Find where the given text appears and provide that cell's center as [X, Y] coordinate. 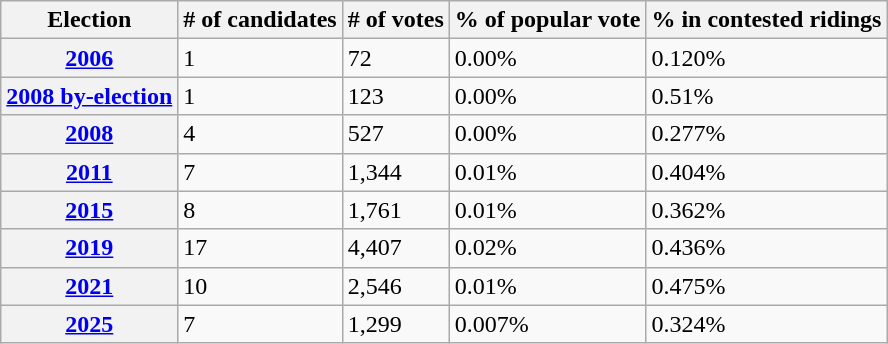
2011 [90, 172]
% in contested ridings [766, 20]
2,546 [396, 286]
2025 [90, 324]
2019 [90, 248]
0.120% [766, 58]
0.007% [548, 324]
0.277% [766, 134]
123 [396, 96]
# of candidates [260, 20]
2021 [90, 286]
527 [396, 134]
8 [260, 210]
4,407 [396, 248]
2015 [90, 210]
72 [396, 58]
0.51% [766, 96]
0.436% [766, 248]
0.404% [766, 172]
1,299 [396, 324]
4 [260, 134]
Election [90, 20]
0.362% [766, 210]
1,344 [396, 172]
0.324% [766, 324]
2008 by-election [90, 96]
0.475% [766, 286]
17 [260, 248]
2008 [90, 134]
0.02% [548, 248]
# of votes [396, 20]
10 [260, 286]
1,761 [396, 210]
2006 [90, 58]
% of popular vote [548, 20]
